Identify which cell holds the provided text, then report its (x, y) central coordinate. 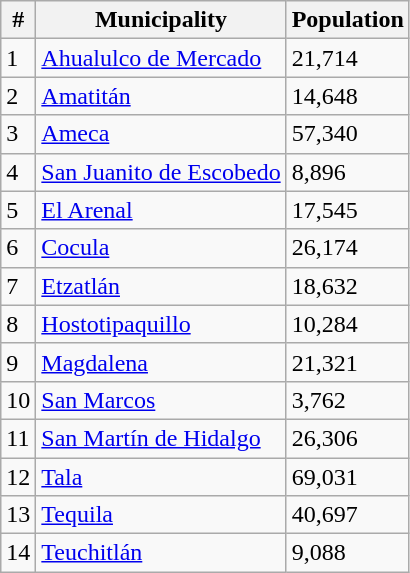
9,088 (348, 553)
10,284 (348, 324)
San Marcos (161, 400)
8 (18, 324)
Ahualulco de Mercado (161, 58)
Municipality (161, 20)
8,896 (348, 172)
14,648 (348, 96)
7 (18, 286)
69,031 (348, 477)
18,632 (348, 286)
9 (18, 362)
1 (18, 58)
Tequila (161, 515)
3,762 (348, 400)
21,321 (348, 362)
57,340 (348, 134)
# (18, 20)
Magdalena (161, 362)
Hostotipaquillo (161, 324)
6 (18, 248)
Etzatlán (161, 286)
3 (18, 134)
Population (348, 20)
San Martín de Hidalgo (161, 438)
Tala (161, 477)
5 (18, 210)
2 (18, 96)
10 (18, 400)
40,697 (348, 515)
Amatitán (161, 96)
11 (18, 438)
San Juanito de Escobedo (161, 172)
21,714 (348, 58)
26,306 (348, 438)
13 (18, 515)
Teuchitlán (161, 553)
26,174 (348, 248)
Ameca (161, 134)
Cocula (161, 248)
12 (18, 477)
4 (18, 172)
El Arenal (161, 210)
17,545 (348, 210)
14 (18, 553)
